Return (X, Y) of the center of cell containing provided text 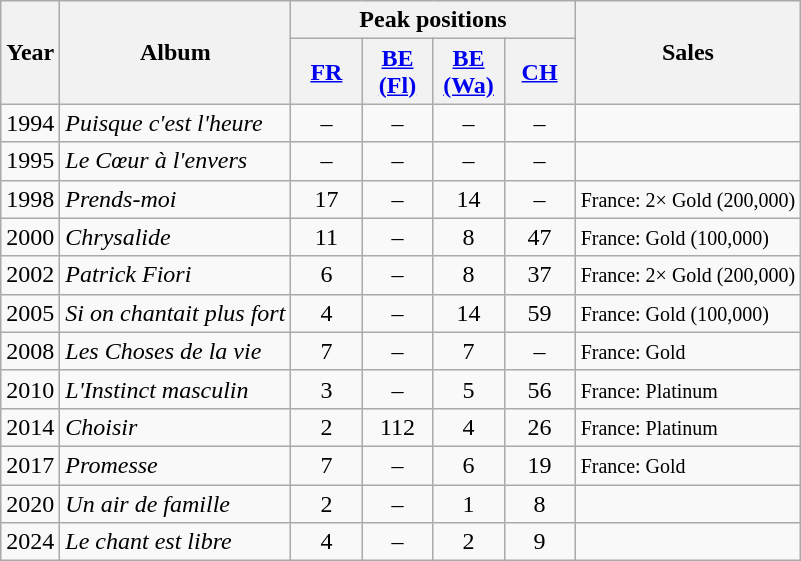
2024 (30, 542)
2000 (30, 237)
2005 (30, 313)
59 (540, 313)
Sales (688, 52)
19 (540, 465)
2020 (30, 503)
17 (326, 199)
FR (326, 72)
Year (30, 52)
Le Cœur à l'envers (176, 161)
2002 (30, 275)
9 (540, 542)
BE (Fl) (398, 72)
1995 (30, 161)
2010 (30, 389)
2014 (30, 427)
Un air de famille (176, 503)
Prends-moi (176, 199)
26 (540, 427)
37 (540, 275)
2017 (30, 465)
BE (Wa) (468, 72)
1 (468, 503)
Album (176, 52)
11 (326, 237)
3 (326, 389)
L'Instinct masculin (176, 389)
112 (398, 427)
1994 (30, 123)
5 (468, 389)
Choisir (176, 427)
Chrysalide (176, 237)
Les Choses de la vie (176, 351)
2008 (30, 351)
Patrick Fiori (176, 275)
1998 (30, 199)
Promesse (176, 465)
Si on chantait plus fort (176, 313)
CH (540, 72)
56 (540, 389)
47 (540, 237)
Peak positions (433, 20)
Puisque c'est l'heure (176, 123)
Le chant est libre (176, 542)
